Determine the [X, Y] coordinate at the center of the cell enclosing the given text.  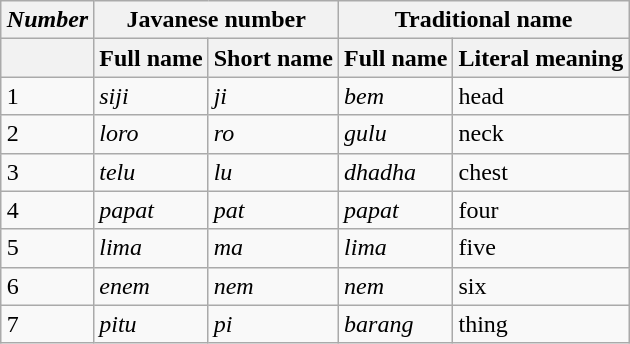
pat [273, 210]
chest [541, 172]
enem [151, 286]
four [541, 210]
dhadha [396, 172]
5 [47, 248]
Literal meaning [541, 58]
neck [541, 134]
ro [273, 134]
bem [396, 96]
head [541, 96]
siji [151, 96]
pi [273, 324]
Javanese number [216, 20]
2 [47, 134]
Short name [273, 58]
Traditional name [484, 20]
barang [396, 324]
1 [47, 96]
3 [47, 172]
five [541, 248]
thing [541, 324]
loro [151, 134]
six [541, 286]
telu [151, 172]
6 [47, 286]
4 [47, 210]
ji [273, 96]
Number [47, 20]
ma [273, 248]
lu [273, 172]
pitu [151, 324]
gulu [396, 134]
7 [47, 324]
